Scan for the cell matching the given text and deliver its [X, Y] coordinate at center. 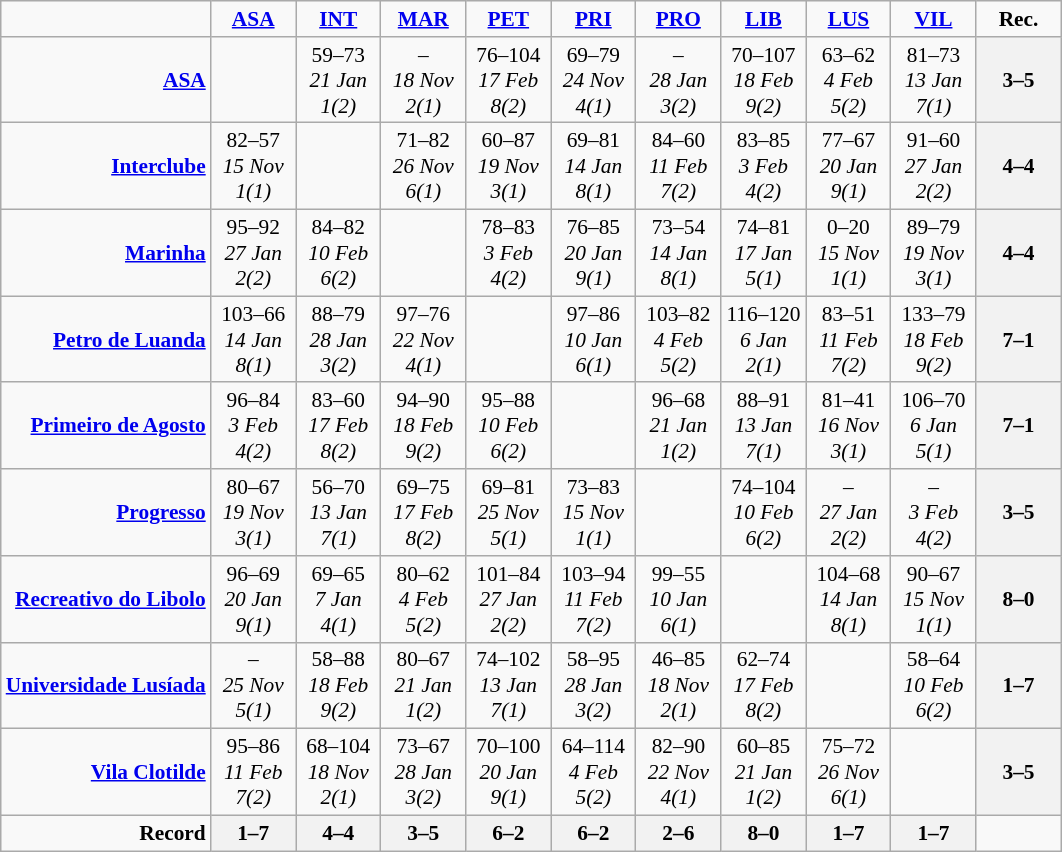
84–6011 Feb 7(2) [678, 166]
Marinha [106, 254]
76–8520 Jan 9(1) [594, 254]
PRO [678, 19]
133–7918 Feb 9(2) [934, 340]
95–9227 Jan 2(2) [254, 254]
Recreativo do Libolo [106, 600]
63–624 Feb 5(2) [848, 80]
58–6410 Feb 6(2) [934, 686]
101–8427 Jan 2(2) [508, 600]
96–6821 Jan 1(2) [678, 426]
75–7226 Nov 6(1) [848, 772]
83–853 Feb 4(2) [764, 166]
Record [106, 833]
71–8226 Nov 6(1) [424, 166]
96–843 Feb 4(2) [254, 426]
LUS [848, 19]
59–7321 Jan 1(2) [338, 80]
2–6 [678, 833]
81–7313 Jan 7(1) [934, 80]
0–2015 Nov 1(1) [848, 254]
LIB [764, 19]
58–9528 Jan 3(2) [594, 686]
74–10410 Feb 6(2) [764, 512]
60–8719 Nov 3(1) [508, 166]
97–8610 Jan 6(1) [594, 340]
82–5715 Nov 1(1) [254, 166]
Vila Clotilde [106, 772]
116–1206 Jan 2(1) [764, 340]
Petro de Luanda [106, 340]
69–657 Jan 4(1) [338, 600]
73–5414 Jan 8(1) [678, 254]
88–9113 Jan 7(1) [764, 426]
INT [338, 19]
69–8125 Nov 5(1) [508, 512]
103–6614 Jan 8(1) [254, 340]
90–6715 Nov 1(1) [934, 600]
95–8611 Feb 7(2) [254, 772]
99–5510 Jan 6(1) [678, 600]
80–624 Feb 5(2) [424, 600]
103–9411 Feb 7(2) [594, 600]
95–8810 Feb 6(2) [508, 426]
80–6719 Nov 3(1) [254, 512]
83–5111 Feb 7(2) [848, 340]
78–833 Feb 4(2) [508, 254]
–28 Jan 3(2) [678, 80]
69–8114 Jan 8(1) [594, 166]
103–824 Feb 5(2) [678, 340]
89–7919 Nov 3(1) [934, 254]
69–7924 Nov 4(1) [594, 80]
MAR [424, 19]
68–10418 Nov 2(1) [338, 772]
Primeiro de Agosto [106, 426]
84–8210 Feb 6(2) [338, 254]
74–8117 Jan 5(1) [764, 254]
70–10020 Jan 9(1) [508, 772]
88–7928 Jan 3(2) [338, 340]
81–4116 Nov 3(1) [848, 426]
PRI [594, 19]
97–7622 Nov 4(1) [424, 340]
Universidade Lusíada [106, 686]
80–6721 Jan 1(2) [424, 686]
58–8818 Feb 9(2) [338, 686]
73–6728 Jan 3(2) [424, 772]
Progresso [106, 512]
82–9022 Nov 4(1) [678, 772]
94–9018 Feb 9(2) [424, 426]
–27 Jan 2(2) [848, 512]
VIL [934, 19]
64–1144 Feb 5(2) [594, 772]
Interclube [106, 166]
83–6017 Feb 8(2) [338, 426]
74–10213 Jan 7(1) [508, 686]
96–6920 Jan 9(1) [254, 600]
Rec. [1018, 19]
91–6027 Jan 2(2) [934, 166]
–25 Nov 5(1) [254, 686]
104–6814 Jan 8(1) [848, 600]
PET [508, 19]
56–7013 Jan 7(1) [338, 512]
46–8518 Nov 2(1) [678, 686]
69–7517 Feb 8(2) [424, 512]
–18 Nov 2(1) [424, 80]
106–706 Jan 5(1) [934, 426]
–3 Feb 4(2) [934, 512]
76–10417 Feb 8(2) [508, 80]
70–10718 Feb 9(2) [764, 80]
62–7417 Feb 8(2) [764, 686]
60–8521 Jan 1(2) [764, 772]
73–8315 Nov 1(1) [594, 512]
77–6720 Jan 9(1) [848, 166]
